From the cell containing the given text, extract its center point as (x, y) coordinate. 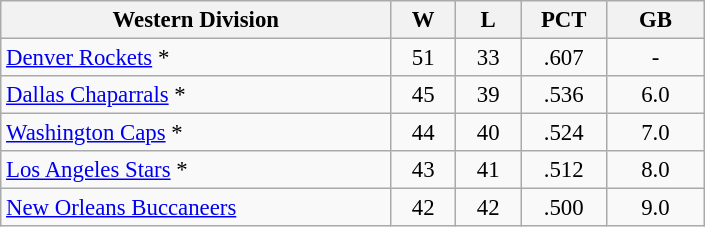
9.0 (656, 208)
8.0 (656, 170)
41 (488, 170)
.607 (564, 58)
Denver Rockets * (196, 58)
45 (424, 95)
.512 (564, 170)
40 (488, 133)
PCT (564, 20)
7.0 (656, 133)
New Orleans Buccaneers (196, 208)
44 (424, 133)
W (424, 20)
.536 (564, 95)
Western Division (196, 20)
L (488, 20)
.500 (564, 208)
Los Angeles Stars * (196, 170)
- (656, 58)
6.0 (656, 95)
33 (488, 58)
43 (424, 170)
.524 (564, 133)
51 (424, 58)
GB (656, 20)
Dallas Chaparrals * (196, 95)
Washington Caps * (196, 133)
39 (488, 95)
